From the cell containing the given text, extract its center point as (x, y) coordinate. 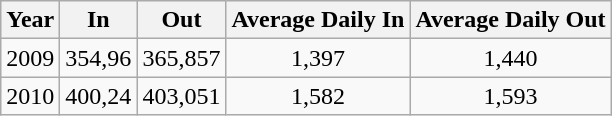
354,96 (98, 58)
400,24 (98, 96)
403,051 (182, 96)
In (98, 20)
1,593 (510, 96)
1,440 (510, 58)
Average Daily Out (510, 20)
365,857 (182, 58)
2009 (30, 58)
Out (182, 20)
2010 (30, 96)
Average Daily In (318, 20)
Year (30, 20)
1,582 (318, 96)
1,397 (318, 58)
